Output the (X, Y) coordinate of the center of the cell containing the given text.  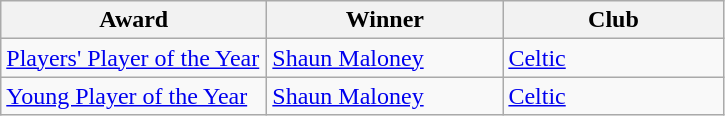
Young Player of the Year (134, 96)
Players' Player of the Year (134, 58)
Club (614, 20)
Winner (385, 20)
Award (134, 20)
